Identify which cell holds the provided text, then report its [x, y] central coordinate. 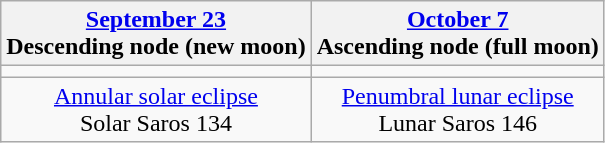
September 23Descending node (new moon) [156, 34]
October 7Ascending node (full moon) [458, 34]
Annular solar eclipseSolar Saros 134 [156, 110]
Penumbral lunar eclipseLunar Saros 146 [458, 110]
